Detect which cell encompasses the target text, then output its [X, Y] center coordinate. 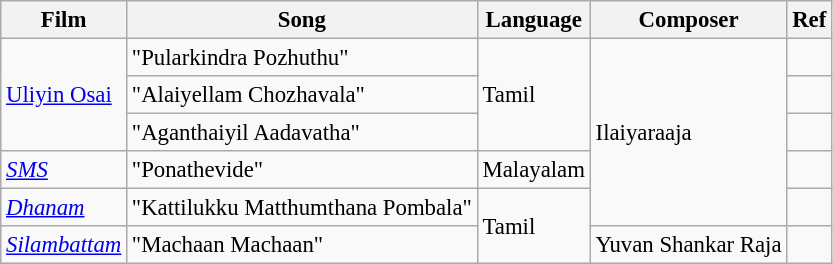
Composer [688, 20]
"Machaan Machaan" [302, 245]
Ref [810, 20]
Malayalam [534, 170]
"Kattilukku Matthumthana Pombala" [302, 208]
Song [302, 20]
Yuvan Shankar Raja [688, 245]
Uliyin Osai [64, 96]
Silambattam [64, 245]
"Pularkindra Pozhuthu" [302, 58]
SMS [64, 170]
"Ponathevide" [302, 170]
Film [64, 20]
"Alaiyellam Chozhavala" [302, 95]
"Aganthaiyil Aadavatha" [302, 133]
Ilaiyaraaja [688, 133]
Language [534, 20]
Dhanam [64, 208]
